Identify which cell holds the provided text, then report its (x, y) central coordinate. 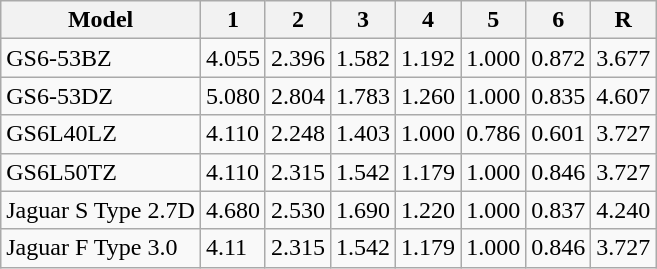
3 (362, 20)
0.835 (558, 96)
2.396 (298, 58)
0.601 (558, 134)
1 (232, 20)
GS6L40LZ (101, 134)
0.837 (558, 210)
Model (101, 20)
4.680 (232, 210)
1.220 (428, 210)
1.582 (362, 58)
GS6-53BZ (101, 58)
2.804 (298, 96)
2.248 (298, 134)
5 (494, 20)
4 (428, 20)
1.260 (428, 96)
4.607 (624, 96)
2.530 (298, 210)
Jaguar S Type 2.7D (101, 210)
5.080 (232, 96)
6 (558, 20)
4.240 (624, 210)
4.11 (232, 248)
GS6L50TZ (101, 172)
R (624, 20)
3.677 (624, 58)
1.192 (428, 58)
1.403 (362, 134)
2 (298, 20)
Jaguar F Type 3.0 (101, 248)
GS6-53DZ (101, 96)
0.872 (558, 58)
1.783 (362, 96)
0.786 (494, 134)
4.055 (232, 58)
1.690 (362, 210)
